Capture the cell that displays the provided text and extract its [X, Y] central coordinate. 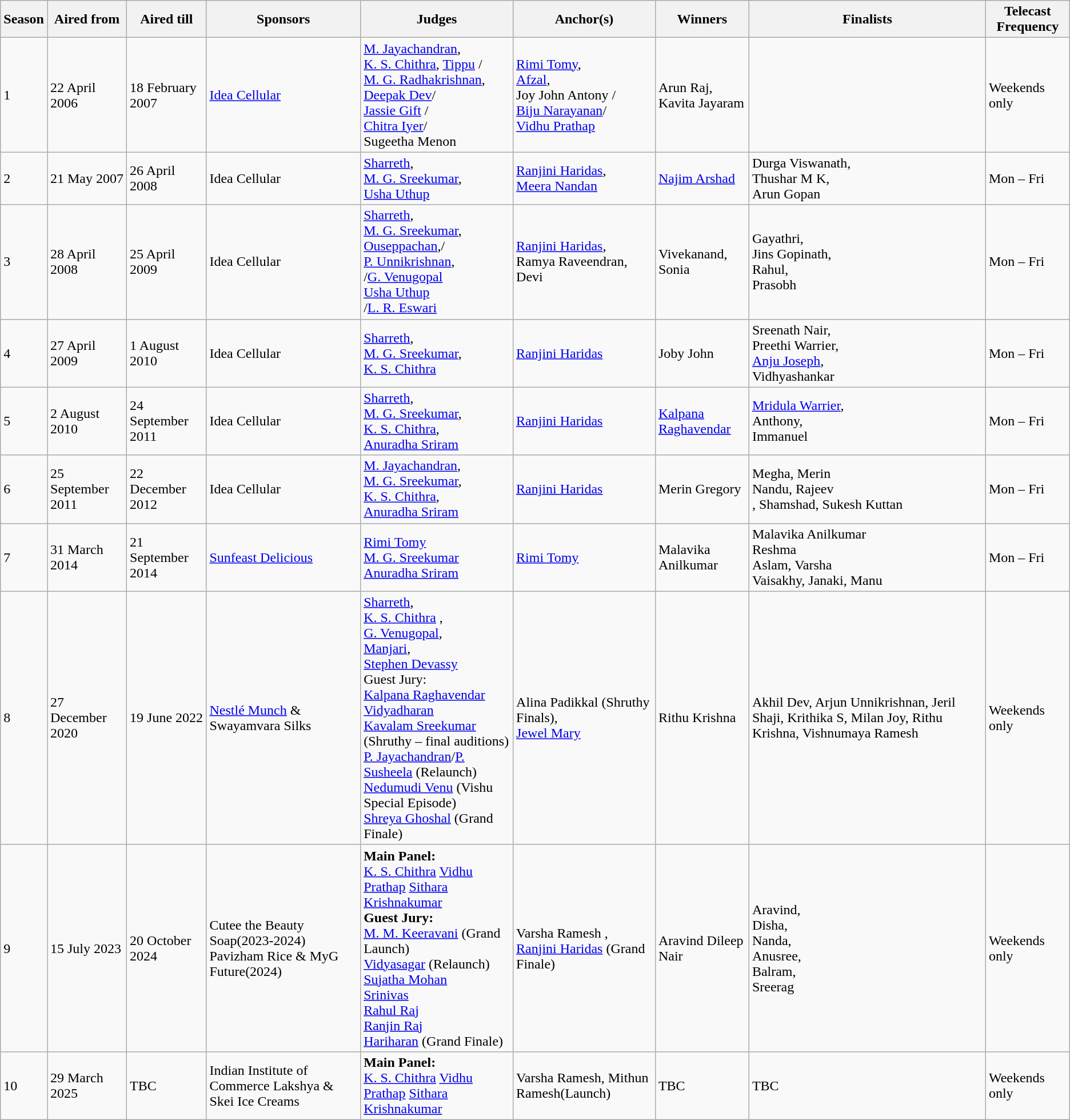
Sharreth,M. G. Sreekumar,Ouseppachan,/P. Unnikrishnan,/G. VenugopalUsha Uthup/L. R. Eswari [437, 262]
Malavika Anilkumar [702, 557]
Sharreth,M. G. Sreekumar,K. S. Chithra,Anuradha Sriram [437, 421]
15 July 2023 [87, 948]
2 [24, 178]
Malavika AnilkumarReshma Aslam, VarshaVaisakhy, Janaki, Manu [867, 557]
31 March 2014 [87, 557]
Megha, MerinNandu, Rajeev, Shamshad, Sukesh Kuttan [867, 489]
27 April 2009 [87, 353]
Varsha Ramesh , Ranjini Haridas (Grand Finale) [584, 948]
Main Panel:K. S. Chithra Vidhu Prathap Sithara Krishnakumar [437, 1085]
Aravind, Disha, Nanda, Anusree, Balram, Sreerag [867, 948]
21 May 2007 [87, 178]
Sharreth,M. G. Sreekumar,Usha Uthup [437, 178]
Nestlé Munch & Swayamvara Silks [284, 718]
Season [24, 19]
8 [24, 718]
Indian Institute of Commerce Lakshya & Skei Ice Creams [284, 1085]
6 [24, 489]
Sunfeast Delicious [284, 557]
Rithu Krishna [702, 718]
Sharreth,M. G. Sreekumar,K. S. Chithra [437, 353]
Ranjini Haridas,Meera Nandan [584, 178]
Rimi Tomy [584, 557]
M. Jayachandran,K. S. Chithra, Tippu /M. G. Radhakrishnan, Deepak Dev/ Jassie Gift /Chitra Iyer/ Sugeetha Menon [437, 95]
Telecast Frequency [1028, 19]
25 April 2009 [167, 262]
1 [24, 95]
Mridula Warrier, Anthony, Immanuel [867, 421]
2 August 2010 [87, 421]
Rimi Tomy, Afzal, Joy John Antony /Biju Narayanan/Vidhu Prathap [584, 95]
Cutee the Beauty Soap(2023-2024) Pavizham Rice & MyG Future(2024) [284, 948]
Joby John [702, 353]
Winners [702, 19]
18 February 2007 [167, 95]
10 [24, 1085]
1 August 2010 [167, 353]
21 September 2014 [167, 557]
Ranjini Haridas,Ramya Raveendran,Devi [584, 262]
Sreenath Nair, Preethi Warrier, Anju Joseph, Vidhyashankar [867, 353]
Vivekanand, Sonia [702, 262]
5 [24, 421]
Akhil Dev, Arjun Unnikrishnan, Jeril Shaji, Krithika S, Milan Joy, Rithu Krishna, Vishnumaya Ramesh [867, 718]
Arun Raj, Kavita Jayaram [702, 95]
Durga Viswanath, Thushar M K, Arun Gopan [867, 178]
Aired from [87, 19]
9 [24, 948]
26 April 2008 [167, 178]
Anchor(s) [584, 19]
25 September 2011 [87, 489]
Finalists [867, 19]
Merin Gregory [702, 489]
19 June 2022 [167, 718]
3 [24, 262]
20 October 2024 [167, 948]
Alina Padikkal (Shruthy Finals),Jewel Mary [584, 718]
22 December 2012 [167, 489]
27 December 2020 [87, 718]
Kalpana Raghavendar [702, 421]
29 March 2025 [87, 1085]
Judges [437, 19]
Rimi TomyM. G. SreekumarAnuradha Sriram [437, 557]
28 April 2008 [87, 262]
22 April 2006 [87, 95]
4 [24, 353]
Aired till [167, 19]
24 September 2011 [167, 421]
Gayathri, Jins Gopinath, Rahul, Prasobh [867, 262]
Sponsors [284, 19]
M. Jayachandran,M. G. Sreekumar,K. S. Chithra,Anuradha Sriram [437, 489]
7 [24, 557]
Aravind Dileep Nair [702, 948]
Najim Arshad [702, 178]
Varsha Ramesh, Mithun Ramesh(Launch) [584, 1085]
